Capture the cell that displays the provided text and extract its [X, Y] central coordinate. 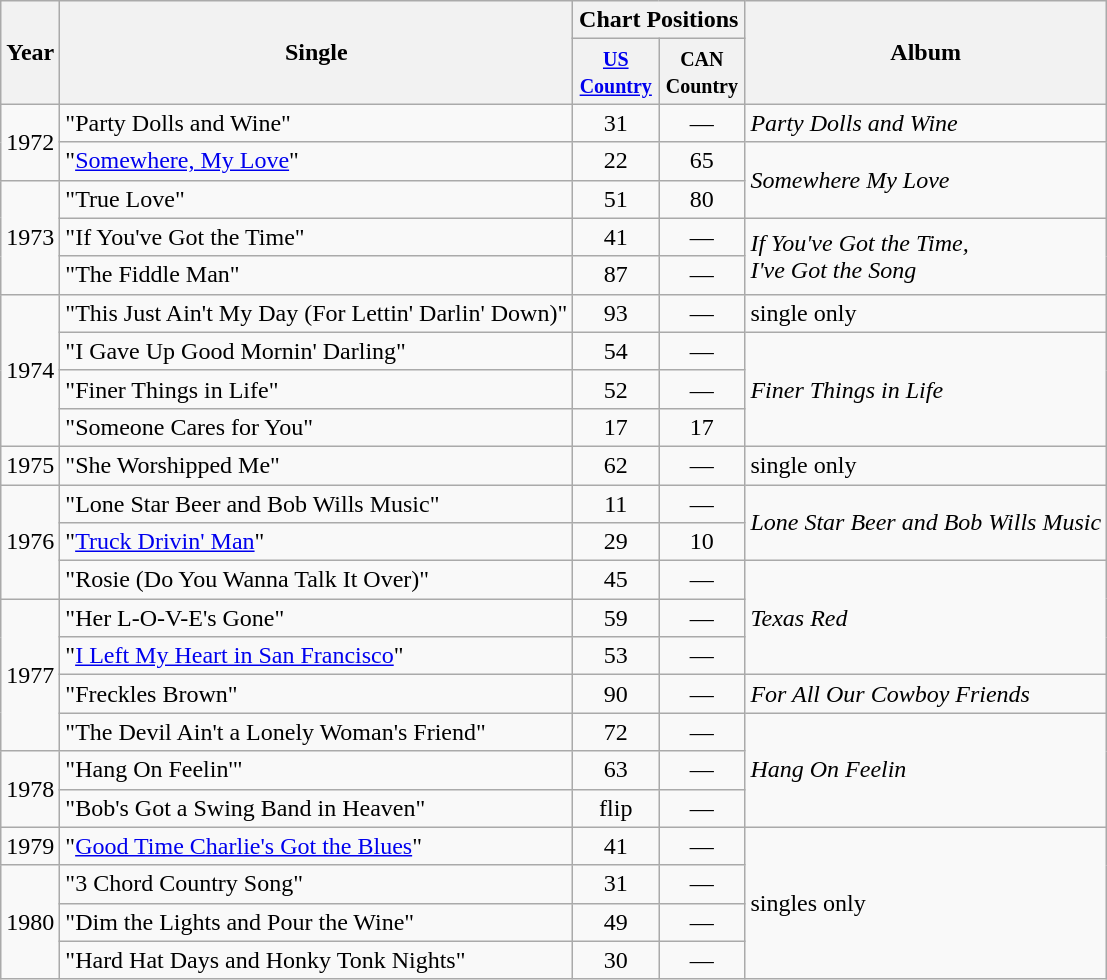
"Her L-O-V-E's Gone" [316, 618]
If You've Got the Time,I've Got the Song [926, 256]
"The Fiddle Man" [316, 275]
90 [616, 694]
Hang On Feelin [926, 770]
flip [616, 808]
"Good Time Charlie's Got the Blues" [316, 846]
"Bob's Got a Swing Band in Heaven" [316, 808]
93 [616, 313]
11 [616, 503]
"Party Dolls and Wine" [316, 123]
1979 [30, 846]
22 [616, 161]
US Country [616, 72]
Somewhere My Love [926, 180]
"Hang On Feelin'" [316, 770]
1977 [30, 675]
63 [616, 770]
59 [616, 618]
"The Devil Ain't a Lonely Woman's Friend" [316, 732]
65 [702, 161]
"This Just Ain't My Day (For Lettin' Darlin' Down)" [316, 313]
"Hard Hat Days and Honky Tonk Nights" [316, 960]
CAN Country [702, 72]
Single [316, 52]
87 [616, 275]
Album [926, 52]
10 [702, 542]
62 [616, 465]
45 [616, 580]
29 [616, 542]
"Someone Cares for You" [316, 427]
49 [616, 922]
"3 Chord Country Song" [316, 884]
"If You've Got the Time" [316, 237]
Finer Things in Life [926, 389]
For All Our Cowboy Friends [926, 694]
51 [616, 199]
1978 [30, 789]
52 [616, 389]
1973 [30, 237]
1974 [30, 370]
80 [702, 199]
"Dim the Lights and Pour the Wine" [316, 922]
"I Gave Up Good Mornin' Darling" [316, 351]
"I Left My Heart in San Francisco" [316, 656]
1972 [30, 142]
"Finer Things in Life" [316, 389]
Party Dolls and Wine [926, 123]
"She Worshipped Me" [316, 465]
Texas Red [926, 618]
"Truck Drivin' Man" [316, 542]
"Lone Star Beer and Bob Wills Music" [316, 503]
Chart Positions [659, 20]
singles only [926, 903]
"Freckles Brown" [316, 694]
72 [616, 732]
53 [616, 656]
1975 [30, 465]
Year [30, 52]
"Rosie (Do You Wanna Talk It Over)" [316, 580]
"True Love" [316, 199]
54 [616, 351]
1980 [30, 922]
30 [616, 960]
Lone Star Beer and Bob Wills Music [926, 522]
"Somewhere, My Love" [316, 161]
1976 [30, 541]
